Extract the (X, Y) coordinate from the center of the cell holding the provided text.  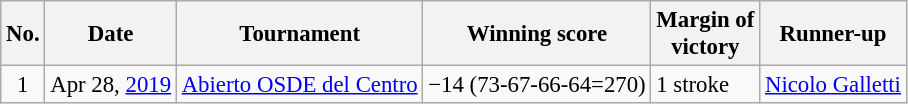
1 (23, 85)
Margin ofvictory (706, 34)
Abierto OSDE del Centro (300, 85)
1 stroke (706, 85)
−14 (73-67-66-64=270) (537, 85)
Runner-up (834, 34)
No. (23, 34)
Nicolo Galletti (834, 85)
Tournament (300, 34)
Date (110, 34)
Apr 28, 2019 (110, 85)
Winning score (537, 34)
